Find where the given text appears and provide that cell's center as (x, y) coordinate. 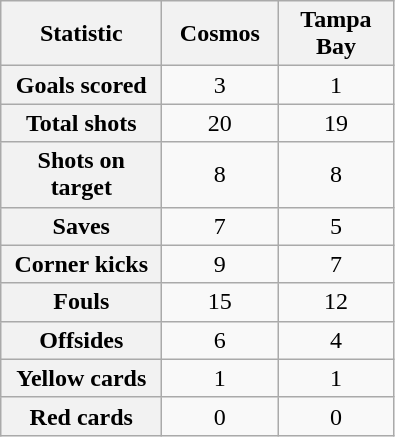
Saves (82, 226)
Total shots (82, 123)
9 (220, 264)
Fouls (82, 302)
20 (220, 123)
15 (220, 302)
5 (336, 226)
Corner kicks (82, 264)
Statistic (82, 34)
Red cards (82, 416)
6 (220, 340)
Cosmos (220, 34)
4 (336, 340)
Yellow cards (82, 378)
Shots on target (82, 174)
Tampa Bay (336, 34)
3 (220, 85)
Goals scored (82, 85)
12 (336, 302)
Offsides (82, 340)
19 (336, 123)
